Capture the cell that displays the provided text and extract its (x, y) central coordinate. 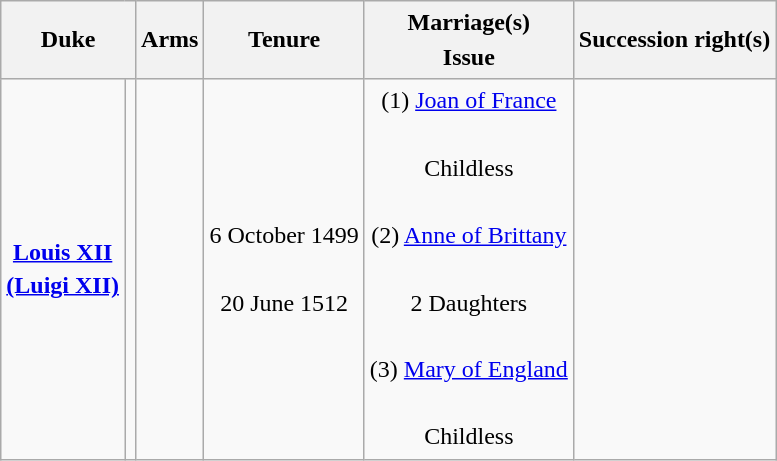
Marriage(s)Issue (468, 40)
Arms (170, 40)
Louis XII(Luigi XII) (63, 270)
6 October 149920 June 1512 (284, 270)
Duke (68, 40)
Succession right(s) (674, 40)
(1) Joan of FranceChildless(2) Anne of Brittany2 Daughters(3) Mary of EnglandChildless (468, 270)
Tenure (284, 40)
